Return [X, Y] of the center of cell containing provided text 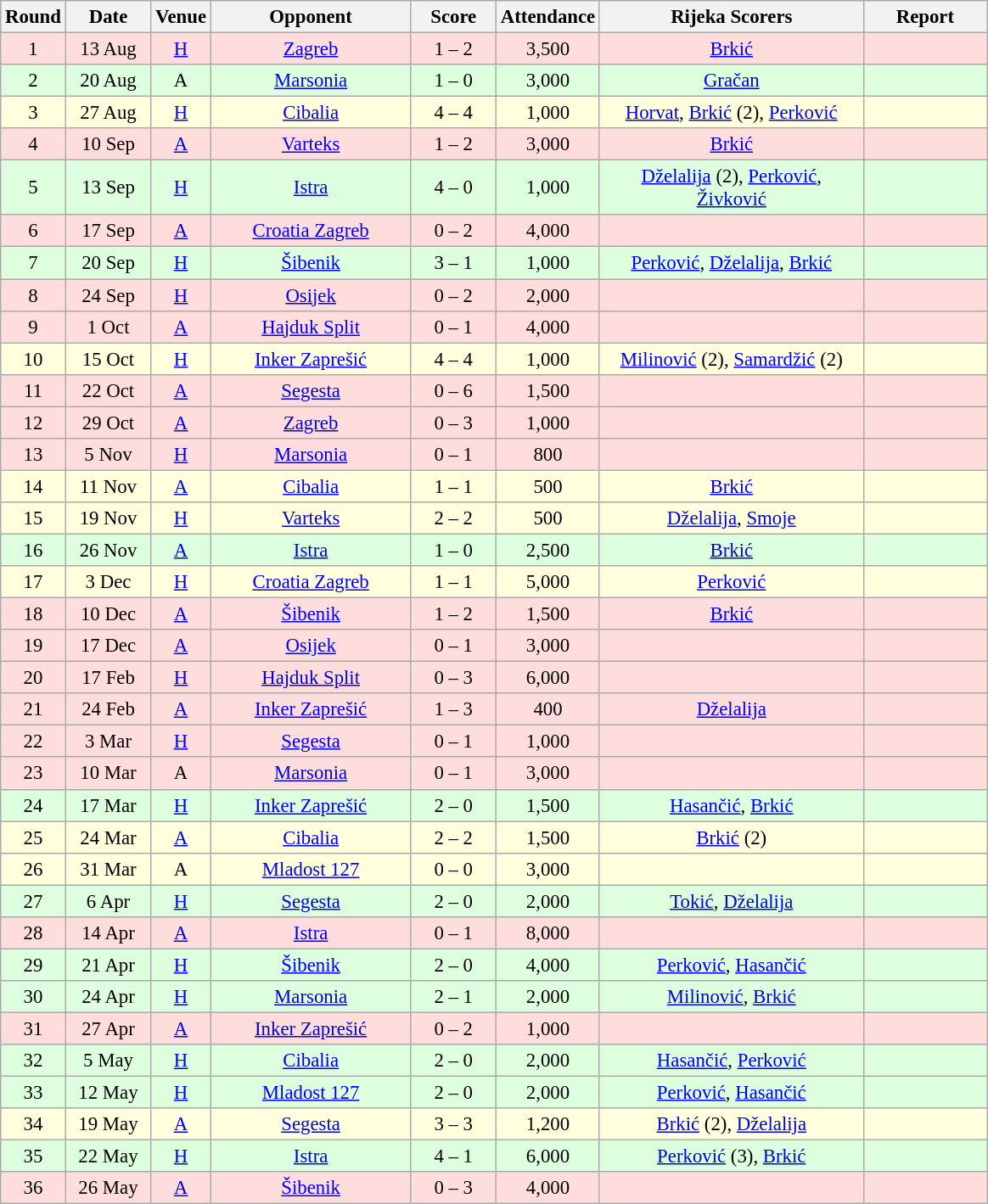
Venue [182, 17]
3 – 1 [453, 263]
1 [33, 49]
0 – 6 [453, 390]
Rijeka Scorers [732, 17]
4 – 0 [453, 188]
25 [33, 837]
5 May [109, 1061]
13 [33, 455]
Opponent [311, 17]
10 Mar [109, 774]
17 Dec [109, 646]
Dželalija (2), Perković, Živković [732, 188]
22 Oct [109, 390]
5 [33, 188]
26 Nov [109, 550]
Brkić (2), Dželalija [732, 1124]
Horvat, Brkić (2), Perković [732, 113]
20 Aug [109, 81]
24 Feb [109, 709]
27 Aug [109, 113]
1,200 [548, 1124]
31 Mar [109, 869]
3 Mar [109, 742]
22 May [109, 1156]
5,000 [548, 582]
Perković, Dželalija, Brkić [732, 263]
24 Sep [109, 295]
14 [33, 486]
27 Apr [109, 1028]
14 Apr [109, 933]
19 May [109, 1124]
34 [33, 1124]
Date [109, 17]
17 Sep [109, 232]
3 [33, 113]
24 [33, 805]
2,500 [548, 550]
17 [33, 582]
9 [33, 327]
400 [548, 709]
4 [33, 144]
35 [33, 1156]
20 Sep [109, 263]
36 [33, 1188]
21 [33, 709]
18 [33, 614]
2 [33, 81]
10 Dec [109, 614]
24 Mar [109, 837]
11 [33, 390]
19 [33, 646]
4 – 1 [453, 1156]
800 [548, 455]
29 Oct [109, 423]
Hasančić, Brkić [732, 805]
3 – 3 [453, 1124]
Milinović, Brkić [732, 997]
Dželalija [732, 709]
0 – 0 [453, 869]
Brkić (2) [732, 837]
16 [33, 550]
Hasančić, Perković [732, 1061]
Tokić, Dželalija [732, 901]
27 [33, 901]
23 [33, 774]
11 Nov [109, 486]
12 [33, 423]
29 [33, 965]
12 May [109, 1093]
5 Nov [109, 455]
Perković (3), Brkić [732, 1156]
1 – 3 [453, 709]
Round [33, 17]
Perković [732, 582]
28 [33, 933]
21 Apr [109, 965]
26 May [109, 1188]
20 [33, 678]
Gračan [732, 81]
Attendance [548, 17]
32 [33, 1061]
2 – 1 [453, 997]
13 Sep [109, 188]
7 [33, 263]
3,500 [548, 49]
Score [453, 17]
13 Aug [109, 49]
30 [33, 997]
31 [33, 1028]
22 [33, 742]
17 Mar [109, 805]
6 Apr [109, 901]
Report [925, 17]
26 [33, 869]
10 [33, 359]
Milinović (2), Samardžić (2) [732, 359]
6 [33, 232]
17 Feb [109, 678]
3 Dec [109, 582]
8 [33, 295]
19 Nov [109, 518]
24 Apr [109, 997]
15 [33, 518]
1 Oct [109, 327]
10 Sep [109, 144]
8,000 [548, 933]
Dželalija, Smoje [732, 518]
33 [33, 1093]
15 Oct [109, 359]
